Determine the [X, Y] coordinate at the center of the cell enclosing the given text.  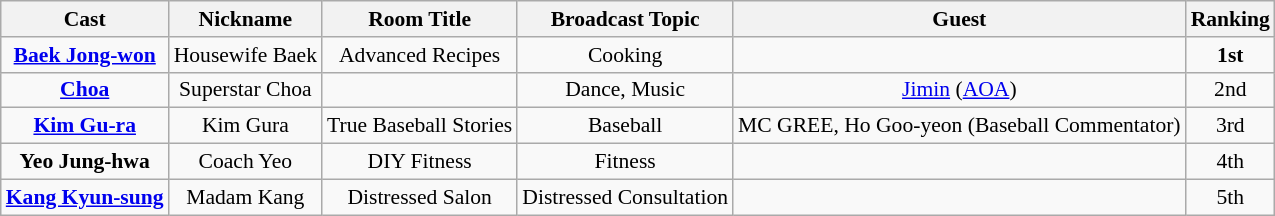
4th [1230, 162]
Nickname [246, 19]
Kang Kyun-sung [85, 197]
Yeo Jung-hwa [85, 162]
Baek Jong-won [85, 55]
Superstar Choa [246, 90]
5th [1230, 197]
Ranking [1230, 19]
Distressed Consultation [625, 197]
Cooking [625, 55]
1st [1230, 55]
Broadcast Topic [625, 19]
Distressed Salon [420, 197]
Guest [960, 19]
Coach Yeo [246, 162]
Kim Gu-ra [85, 126]
Fitness [625, 162]
Madam Kang [246, 197]
Room Title [420, 19]
Advanced Recipes [420, 55]
3rd [1230, 126]
Jimin (AOA) [960, 90]
Kim Gura [246, 126]
Choa [85, 90]
Cast [85, 19]
Dance, Music [625, 90]
MC GREE, Ho Goo-yeon (Baseball Commentator) [960, 126]
DIY Fitness [420, 162]
True Baseball Stories [420, 126]
Baseball [625, 126]
Housewife Baek [246, 55]
2nd [1230, 90]
